Extract the [x, y] coordinate from the center of the cell holding the provided text.  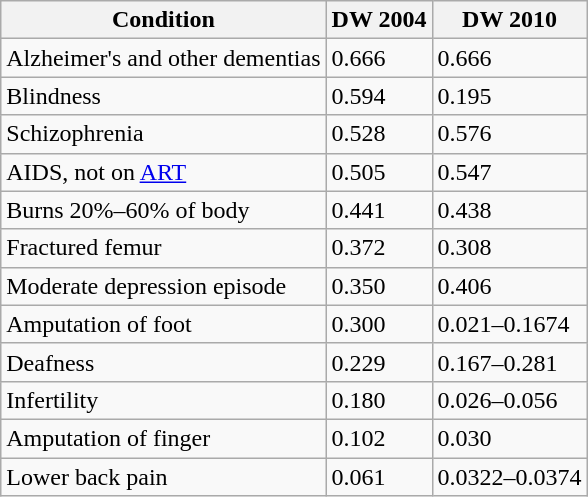
0.528 [379, 134]
0.167–0.281 [510, 362]
0.438 [510, 210]
0.0322–0.0374 [510, 477]
Infertility [164, 400]
0.102 [379, 438]
0.505 [379, 172]
0.441 [379, 210]
0.061 [379, 477]
0.026–0.056 [510, 400]
DW 2004 [379, 20]
Amputation of foot [164, 324]
0.308 [510, 248]
Blindness [164, 96]
DW 2010 [510, 20]
0.300 [379, 324]
AIDS, not on ART [164, 172]
Alzheimer's and other dementias [164, 58]
Burns 20%–60% of body [164, 210]
Lower back pain [164, 477]
0.180 [379, 400]
0.229 [379, 362]
0.594 [379, 96]
Deafness [164, 362]
0.021–0.1674 [510, 324]
0.372 [379, 248]
0.030 [510, 438]
0.576 [510, 134]
0.350 [379, 286]
Condition [164, 20]
Moderate depression episode [164, 286]
0.547 [510, 172]
Fractured femur [164, 248]
0.406 [510, 286]
Schizophrenia [164, 134]
0.195 [510, 96]
Amputation of finger [164, 438]
